Pinpoint the cell where the given text exists, returning its (x, y) midpoint coordinate. 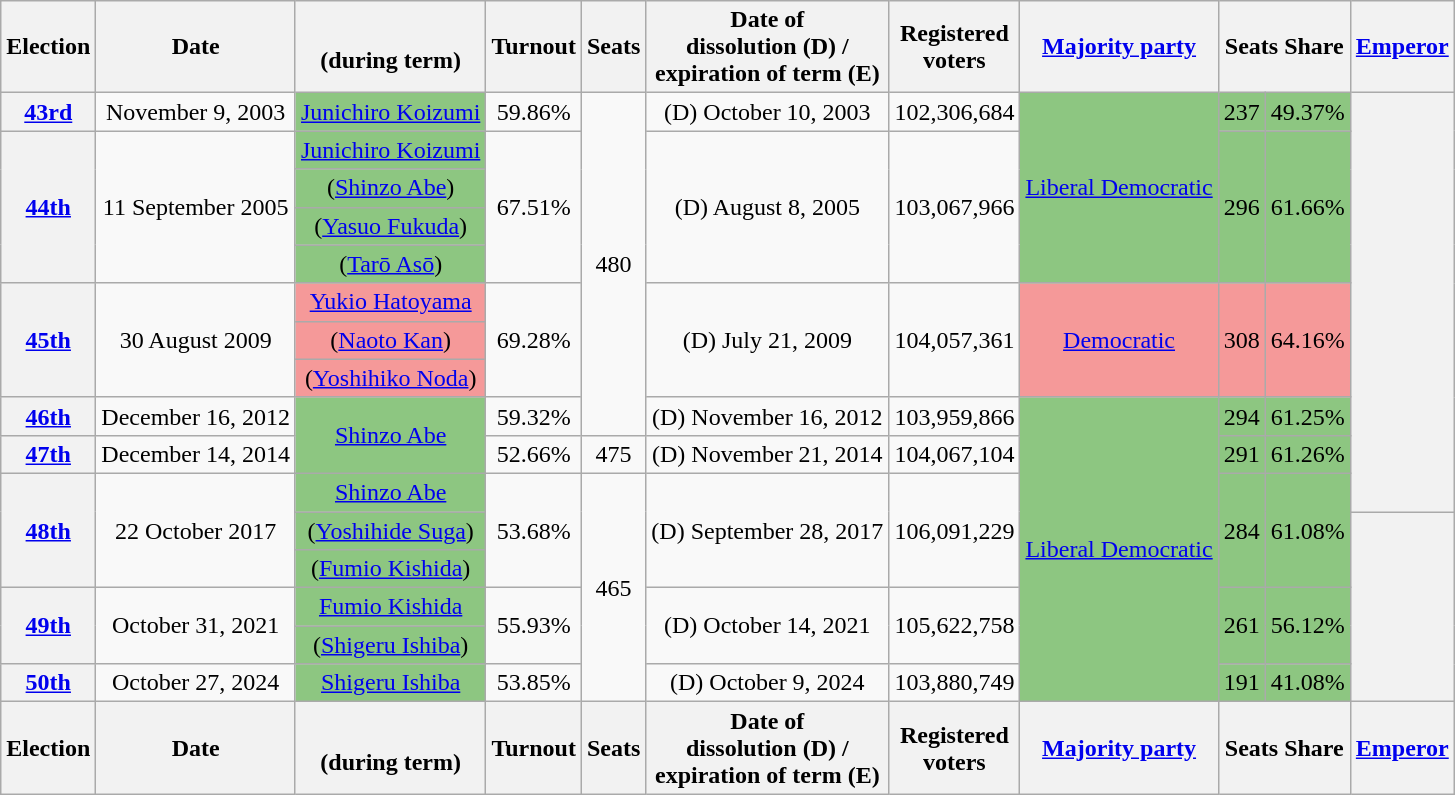
(Shinzo Abe) (390, 188)
46th (48, 416)
Yukio Hatoyama (390, 302)
291 (1242, 454)
41.08% (1308, 683)
(Naoto Kan) (390, 340)
(D) October 14, 2021 (768, 626)
61.25% (1308, 416)
104,067,104 (954, 454)
104,057,361 (954, 340)
55.93% (534, 626)
103,067,966 (954, 207)
50th (48, 683)
22 October 2017 (196, 530)
December 14, 2014 (196, 454)
294 (1242, 416)
45th (48, 340)
(D) September 28, 2017 (768, 530)
296 (1242, 207)
480 (613, 264)
49.37% (1308, 112)
30 August 2009 (196, 340)
47th (48, 454)
Democratic (1119, 340)
103,959,866 (954, 416)
191 (1242, 683)
(D) November 16, 2012 (768, 416)
(Yasuo Fukuda) (390, 226)
11 September 2005 (196, 207)
284 (1242, 530)
261 (1242, 626)
59.32% (534, 416)
475 (613, 454)
(D) October 9, 2024 (768, 683)
Fumio Kishida (390, 607)
465 (613, 587)
105,622,758 (954, 626)
(Tarō Asō) (390, 264)
(Yoshihiko Noda) (390, 378)
69.28% (534, 340)
56.12% (1308, 626)
53.68% (534, 530)
(Fumio Kishida) (390, 569)
237 (1242, 112)
49th (48, 626)
64.16% (1308, 340)
December 16, 2012 (196, 416)
43rd (48, 112)
Shigeru Ishiba (390, 683)
November 9, 2003 (196, 112)
(D) October 10, 2003 (768, 112)
102,306,684 (954, 112)
103,880,749 (954, 683)
(Shigeru Ishiba) (390, 645)
44th (48, 207)
October 27, 2024 (196, 683)
(Yoshihide Suga) (390, 531)
53.85% (534, 683)
(D) July 21, 2009 (768, 340)
52.66% (534, 454)
61.08% (1308, 530)
308 (1242, 340)
(D) November 21, 2014 (768, 454)
(D) August 8, 2005 (768, 207)
October 31, 2021 (196, 626)
48th (48, 530)
106,091,229 (954, 530)
59.86% (534, 112)
67.51% (534, 207)
61.66% (1308, 207)
61.26% (1308, 454)
